Locate the cell with the specified text and output its (X, Y) center coordinate. 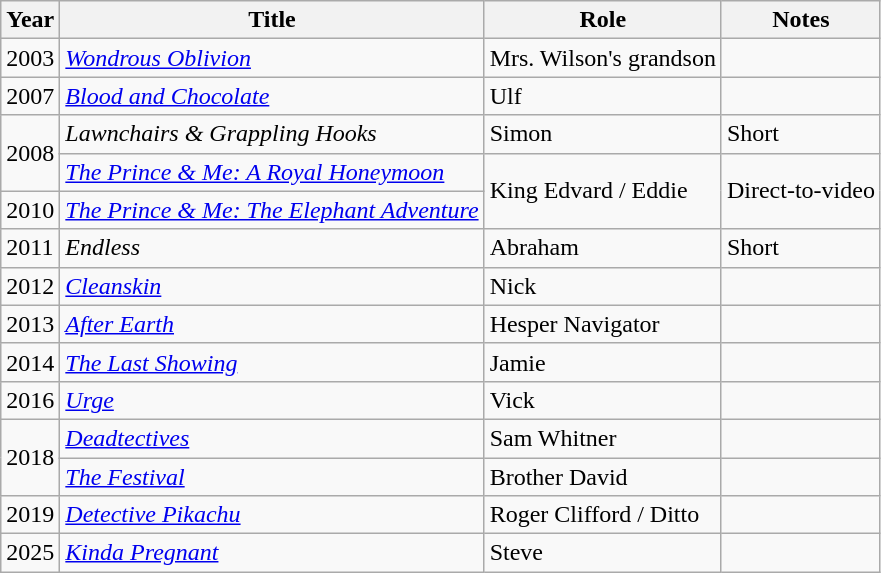
Brother David (602, 477)
2012 (30, 286)
After Earth (272, 324)
Title (272, 20)
Lawnchairs & Grappling Hooks (272, 134)
2011 (30, 248)
2013 (30, 324)
The Last Showing (272, 362)
2010 (30, 210)
Wondrous Oblivion (272, 58)
Role (602, 20)
Notes (800, 20)
Kinda Pregnant (272, 553)
Abraham (602, 248)
2003 (30, 58)
2008 (30, 153)
2025 (30, 553)
Cleanskin (272, 286)
Vick (602, 400)
Detective Pikachu (272, 515)
Steve (602, 553)
Sam Whitner (602, 438)
Blood and Chocolate (272, 96)
Hesper Navigator (602, 324)
Direct-to-video (800, 191)
2019 (30, 515)
Urge (272, 400)
The Prince & Me: The Elephant Adventure (272, 210)
Ulf (602, 96)
King Edvard / Eddie (602, 191)
Nick (602, 286)
Mrs. Wilson's grandson (602, 58)
2007 (30, 96)
Endless (272, 248)
2014 (30, 362)
Jamie (602, 362)
Roger Clifford / Ditto (602, 515)
Year (30, 20)
The Prince & Me: A Royal Honeymoon (272, 172)
The Festival (272, 477)
2018 (30, 457)
Simon (602, 134)
2016 (30, 400)
Deadtectives (272, 438)
